Scan for the cell matching the given text and deliver its [x, y] coordinate at center. 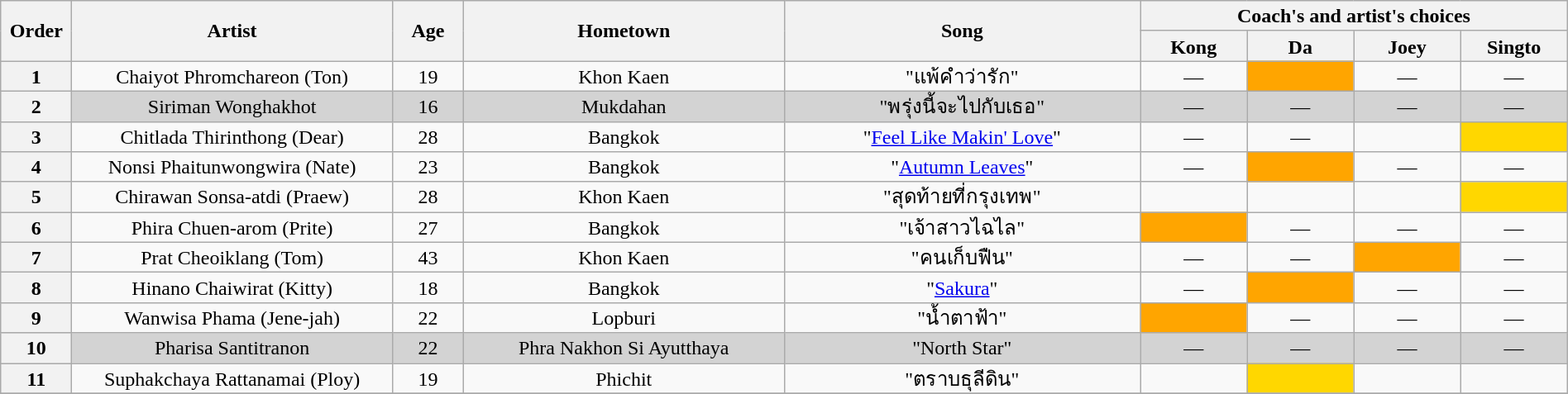
Coach's and artist's choices [1355, 17]
18 [428, 287]
Singto [1513, 46]
Siriman Wonghakhot [232, 106]
"Autumn Leaves" [963, 167]
Wanwisa Phama (Jene-jah) [232, 317]
Phichit [624, 378]
Nonsi Phaitunwongwira (Nate) [232, 167]
Pharisa Santitranon [232, 349]
43 [428, 258]
Hometown [624, 31]
Mukdahan [624, 106]
"Sakura" [963, 287]
7 [36, 258]
Chitlada Thirinthong (Dear) [232, 137]
11 [36, 378]
3 [36, 137]
Da [1300, 46]
Lopburi [624, 317]
Chirawan Sonsa-atdi (Praew) [232, 197]
2 [36, 106]
Order [36, 31]
Prat Cheoiklang (Tom) [232, 258]
Kong [1194, 46]
Artist [232, 31]
"สุดท้ายที่กรุงเทพ" [963, 197]
Phra Nakhon Si Ayutthaya [624, 349]
Song [963, 31]
10 [36, 349]
6 [36, 228]
1 [36, 76]
Age [428, 31]
"North Star" [963, 349]
9 [36, 317]
"คนเก็บฟืน" [963, 258]
"ตราบธุลีดิน" [963, 378]
"เจ้าสาวไฉไล" [963, 228]
5 [36, 197]
Phira Chuen-arom (Prite) [232, 228]
"พรุ่งนี้จะไปกับเธอ" [963, 106]
16 [428, 106]
"น้ำตาฟ้า" [963, 317]
23 [428, 167]
4 [36, 167]
Joey [1408, 46]
"แพ้คำว่ารัก" [963, 76]
Hinano Chaiwirat (Kitty) [232, 287]
Suphakchaya Rattanamai (Ploy) [232, 378]
Chaiyot Phromchareon (Ton) [232, 76]
27 [428, 228]
"Feel Like Makin' Love" [963, 137]
8 [36, 287]
